Output the [x, y] coordinate of the center of the cell containing the given text.  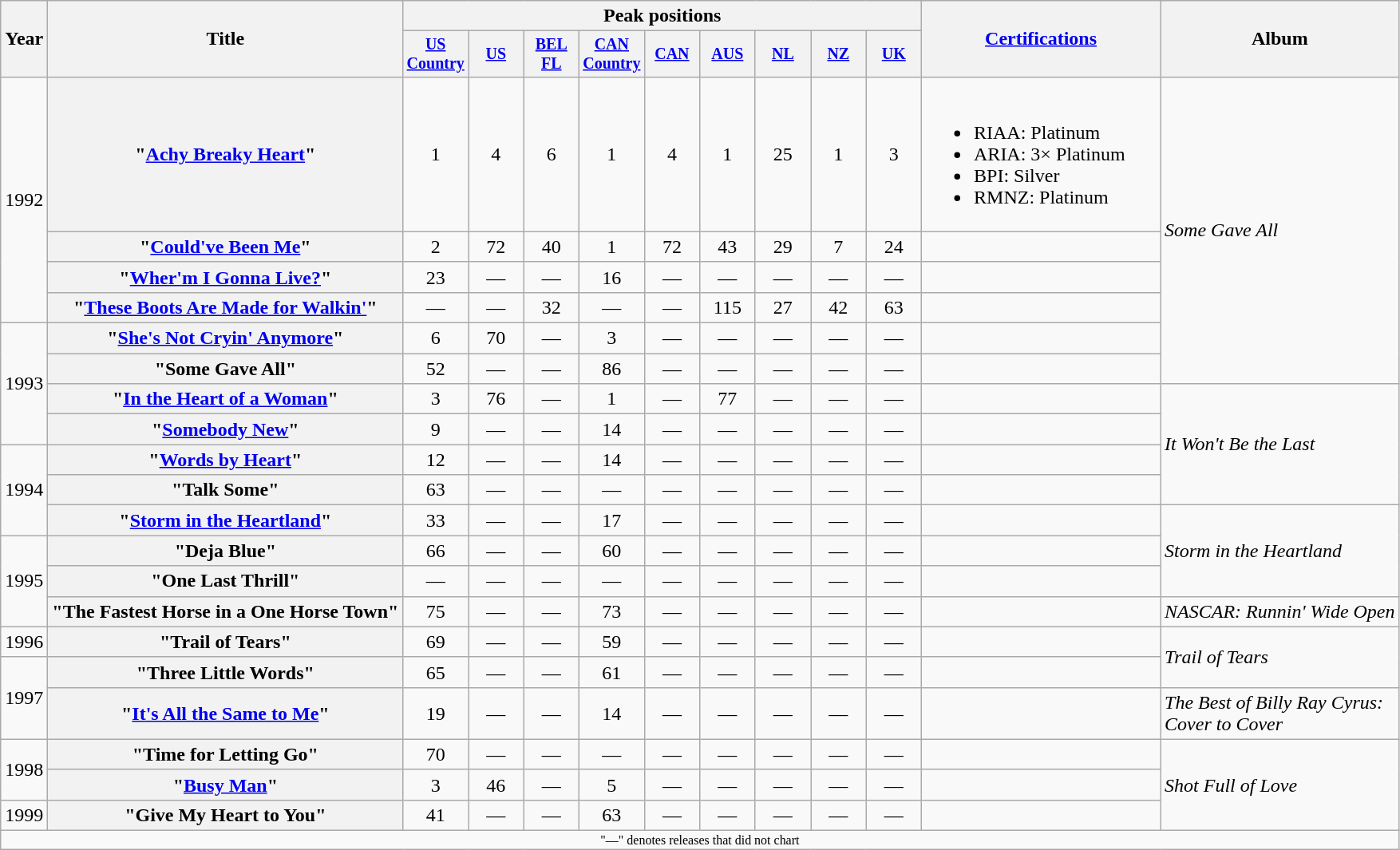
23 [436, 277]
1994 [24, 490]
"Three Little Words" [225, 672]
27 [782, 307]
Peak positions [662, 16]
16 [611, 277]
Some Gave All [1280, 230]
69 [436, 642]
"It's All the Same to Me" [225, 714]
86 [611, 369]
75 [436, 611]
CAN Country [611, 54]
"Time for Letting Go" [225, 754]
"Storm in the Heartland" [225, 520]
1999 [24, 815]
US Country [436, 54]
"She's Not Cryin' Anymore" [225, 338]
"Busy Man" [225, 785]
2 [436, 247]
RIAA: PlatinumARIA: 3× PlatinumBPI: SilverRMNZ: Platinum [1041, 154]
33 [436, 520]
NZ [838, 54]
19 [436, 714]
UK [894, 54]
"—" denotes releases that did not chart [700, 840]
41 [436, 815]
24 [894, 247]
US [496, 54]
Certifications [1041, 39]
61 [611, 672]
Storm in the Heartland [1280, 551]
29 [782, 247]
46 [496, 785]
"Trail of Tears" [225, 642]
7 [838, 247]
The Best of Billy Ray Cyrus:Cover to Cover [1280, 714]
Shot Full of Love [1280, 785]
NASCAR: Runnin' Wide Open [1280, 611]
65 [436, 672]
1998 [24, 769]
"Talk Some" [225, 490]
1995 [24, 581]
Year [24, 39]
"Somebody New" [225, 429]
40 [551, 247]
BEL FL [551, 54]
12 [436, 460]
"Words by Heart" [225, 460]
43 [728, 247]
66 [436, 551]
CAN [672, 54]
115 [728, 307]
"Some Gave All" [225, 369]
5 [611, 785]
"In the Heart of a Woman" [225, 399]
1992 [24, 200]
76 [496, 399]
"Could've Been Me" [225, 247]
32 [551, 307]
77 [728, 399]
42 [838, 307]
1993 [24, 384]
"Achy Breaky Heart" [225, 154]
25 [782, 154]
"Wher'm I Gonna Live?" [225, 277]
73 [611, 611]
NL [782, 54]
"The Fastest Horse in a One Horse Town" [225, 611]
AUS [728, 54]
59 [611, 642]
"Deja Blue" [225, 551]
60 [611, 551]
"Give My Heart to You" [225, 815]
Album [1280, 39]
52 [436, 369]
"One Last Thrill" [225, 581]
9 [436, 429]
Trail of Tears [1280, 657]
1997 [24, 698]
Title [225, 39]
1996 [24, 642]
"These Boots Are Made for Walkin'" [225, 307]
It Won't Be the Last [1280, 445]
17 [611, 520]
